Pinpoint the cell where the given text exists, returning its (X, Y) midpoint coordinate. 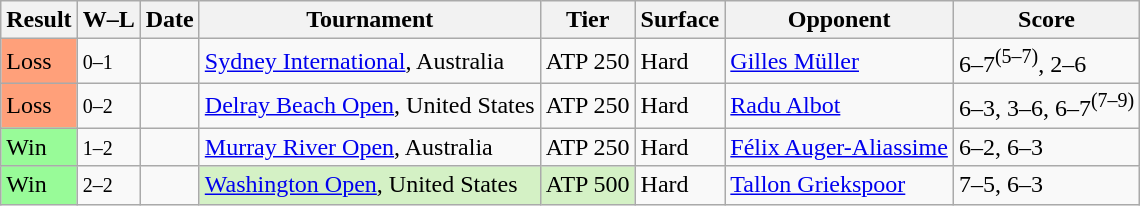
Gilles Müller (840, 62)
Murray River Open, Australia (370, 147)
7–5, 6–3 (1046, 185)
Result (39, 20)
0–1 (108, 62)
Félix Auger-Aliassime (840, 147)
Washington Open, United States (370, 185)
Surface (680, 20)
W–L (108, 20)
0–2 (108, 106)
Sydney International, Australia (370, 62)
Opponent (840, 20)
6–7(5–7), 2–6 (1046, 62)
2–2 (108, 185)
Score (1046, 20)
Tournament (370, 20)
Radu Albot (840, 106)
Tallon Griekspoor (840, 185)
ATP 500 (588, 185)
Delray Beach Open, United States (370, 106)
Tier (588, 20)
6–3, 3–6, 6–7(7–9) (1046, 106)
1–2 (108, 147)
6–2, 6–3 (1046, 147)
Date (170, 20)
